Extract the [X, Y] coordinate from the center of the cell holding the provided text.  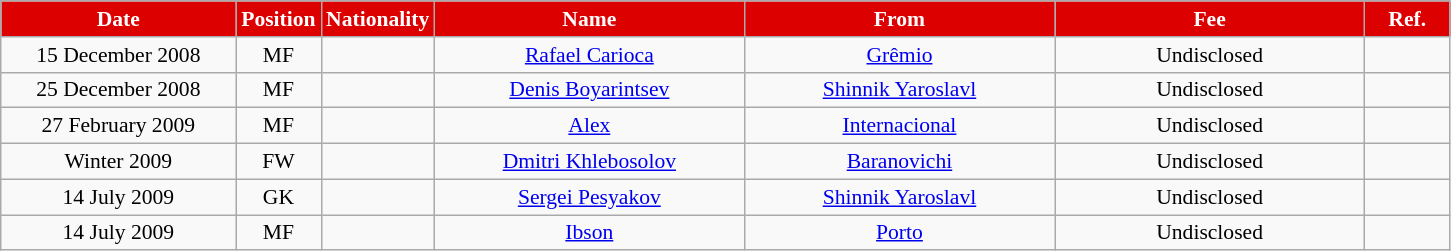
From [899, 19]
Baranovichi [899, 162]
Rafael Carioca [589, 55]
Dmitri Khlebosolov [589, 162]
Alex [589, 126]
27 February 2009 [118, 126]
Position [278, 19]
Ref. [1408, 19]
25 December 2008 [118, 90]
Denis Boyarintsev [589, 90]
15 December 2008 [118, 55]
GK [278, 197]
Winter 2009 [118, 162]
FW [278, 162]
Grêmio [899, 55]
Fee [1210, 19]
Porto [899, 233]
Date [118, 19]
Internacional [899, 126]
Sergei Pesyakov [589, 197]
Ibson [589, 233]
Nationality [378, 19]
Name [589, 19]
